Determine the [x, y] coordinate at the center of the cell enclosing the given text.  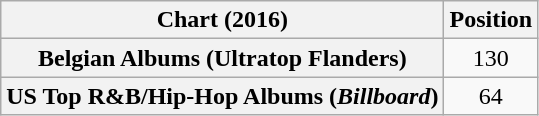
Belgian Albums (Ultratop Flanders) [222, 58]
Position [491, 20]
Chart (2016) [222, 20]
130 [491, 58]
US Top R&B/Hip-Hop Albums (Billboard) [222, 96]
64 [491, 96]
